Detect which cell encompasses the target text, then output its (x, y) center coordinate. 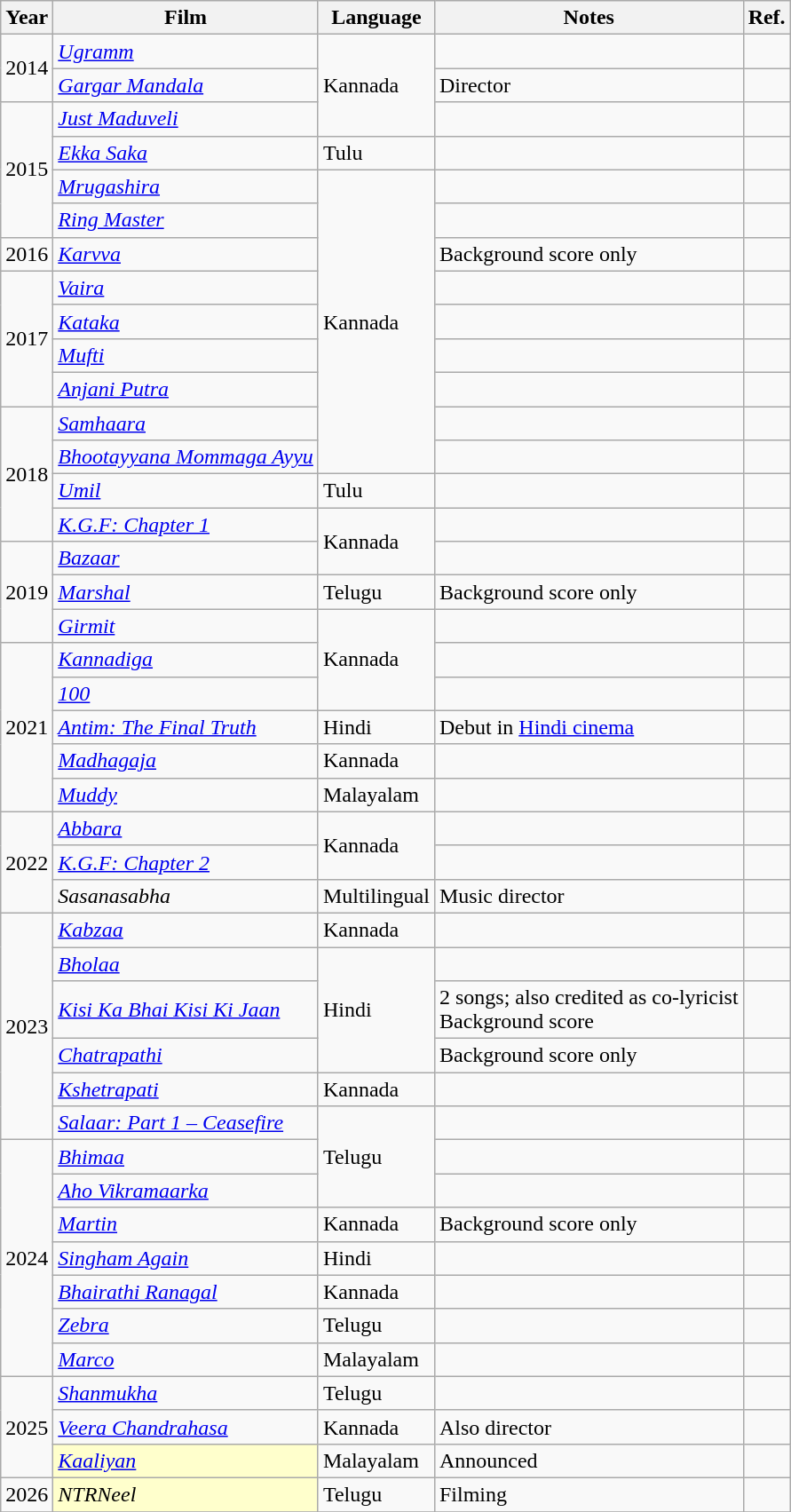
Film (186, 18)
Aho Vikramaarka (186, 1191)
Bazaar (186, 558)
Anjani Putra (186, 389)
Marshal (186, 592)
2023 (27, 1026)
Samhaara (186, 424)
2019 (27, 592)
Kataka (186, 321)
Language (376, 18)
Also director (589, 1427)
Mufti (186, 355)
Announced (589, 1461)
Chatrapathi (186, 1056)
Bholaa (186, 963)
Abbara (186, 828)
2016 (27, 254)
2025 (27, 1427)
Ring Master (186, 220)
Muddy (186, 795)
Sasanasabha (186, 896)
Antim: The Final Truth (186, 727)
Shanmukha (186, 1393)
Director (589, 85)
2021 (27, 727)
Year (27, 18)
Bhairathi Ranagal (186, 1292)
Girmit (186, 626)
Filming (589, 1494)
2026 (27, 1494)
Ugramm (186, 51)
NTRNeel (186, 1494)
Martin (186, 1224)
Bhootayyana Mommaga Ayyu (186, 457)
Kannadiga (186, 660)
Multilingual (376, 896)
Vaira (186, 288)
2017 (27, 338)
Mrugashira (186, 186)
Ref. (767, 18)
Kaaliyan (186, 1461)
Marco (186, 1359)
Music director (589, 896)
Debut in Hindi cinema (589, 727)
2 songs; also credited as co-lyricist Background score (589, 1010)
Notes (589, 18)
Veera Chandrahasa (186, 1427)
2018 (27, 474)
Gargar Mandala (186, 85)
Just Maduveli (186, 119)
Zebra (186, 1326)
Bhimaa (186, 1157)
Kshetrapati (186, 1089)
100 (186, 693)
Kabzaa (186, 930)
2022 (27, 862)
2014 (27, 68)
2024 (27, 1258)
Karvva (186, 254)
Singham Again (186, 1258)
K.G.F: Chapter 1 (186, 525)
2015 (27, 170)
Umil (186, 491)
K.G.F: Chapter 2 (186, 862)
Salaar: Part 1 – Ceasefire (186, 1123)
Kisi Ka Bhai Kisi Ki Jaan (186, 1010)
Madhagaja (186, 761)
Ekka Saka (186, 153)
